Return [x, y] of the center of cell containing provided text 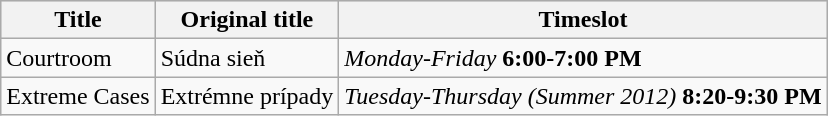
Original title [247, 20]
Extreme Cases [78, 96]
Súdna sieň [247, 58]
Courtroom [78, 58]
Extrémne prípady [247, 96]
Monday-Friday 6:00-7:00 PM [583, 58]
Timeslot [583, 20]
Tuesday-Thursday (Summer 2012) 8:20-9:30 PM [583, 96]
Title [78, 20]
